Return (x, y) of the center of cell containing provided text 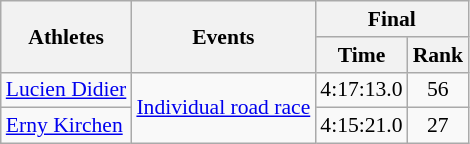
Rank (438, 55)
Athletes (66, 36)
Erny Kirchen (66, 126)
Events (223, 36)
Final (392, 19)
56 (438, 90)
Lucien Didier (66, 90)
Individual road race (223, 108)
4:15:21.0 (361, 126)
27 (438, 126)
Time (361, 55)
4:17:13.0 (361, 90)
